Find where the given text appears and provide that cell's center as [x, y] coordinate. 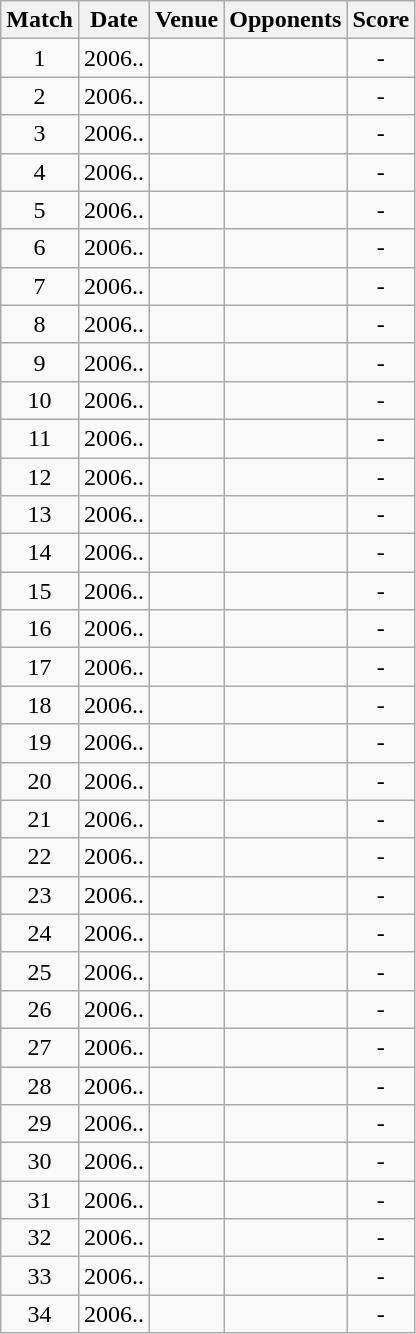
26 [40, 1009]
18 [40, 705]
Opponents [286, 20]
Score [381, 20]
30 [40, 1162]
Match [40, 20]
Date [114, 20]
16 [40, 629]
32 [40, 1238]
34 [40, 1314]
33 [40, 1276]
3 [40, 134]
25 [40, 971]
8 [40, 324]
17 [40, 667]
7 [40, 286]
Venue [187, 20]
20 [40, 781]
31 [40, 1200]
1 [40, 58]
5 [40, 210]
19 [40, 743]
11 [40, 438]
4 [40, 172]
6 [40, 248]
9 [40, 362]
24 [40, 933]
29 [40, 1124]
2 [40, 96]
21 [40, 819]
28 [40, 1085]
14 [40, 553]
23 [40, 895]
15 [40, 591]
27 [40, 1047]
12 [40, 477]
13 [40, 515]
22 [40, 857]
10 [40, 400]
